Provide the [X, Y] coordinate of the cell's center where the given text is located.  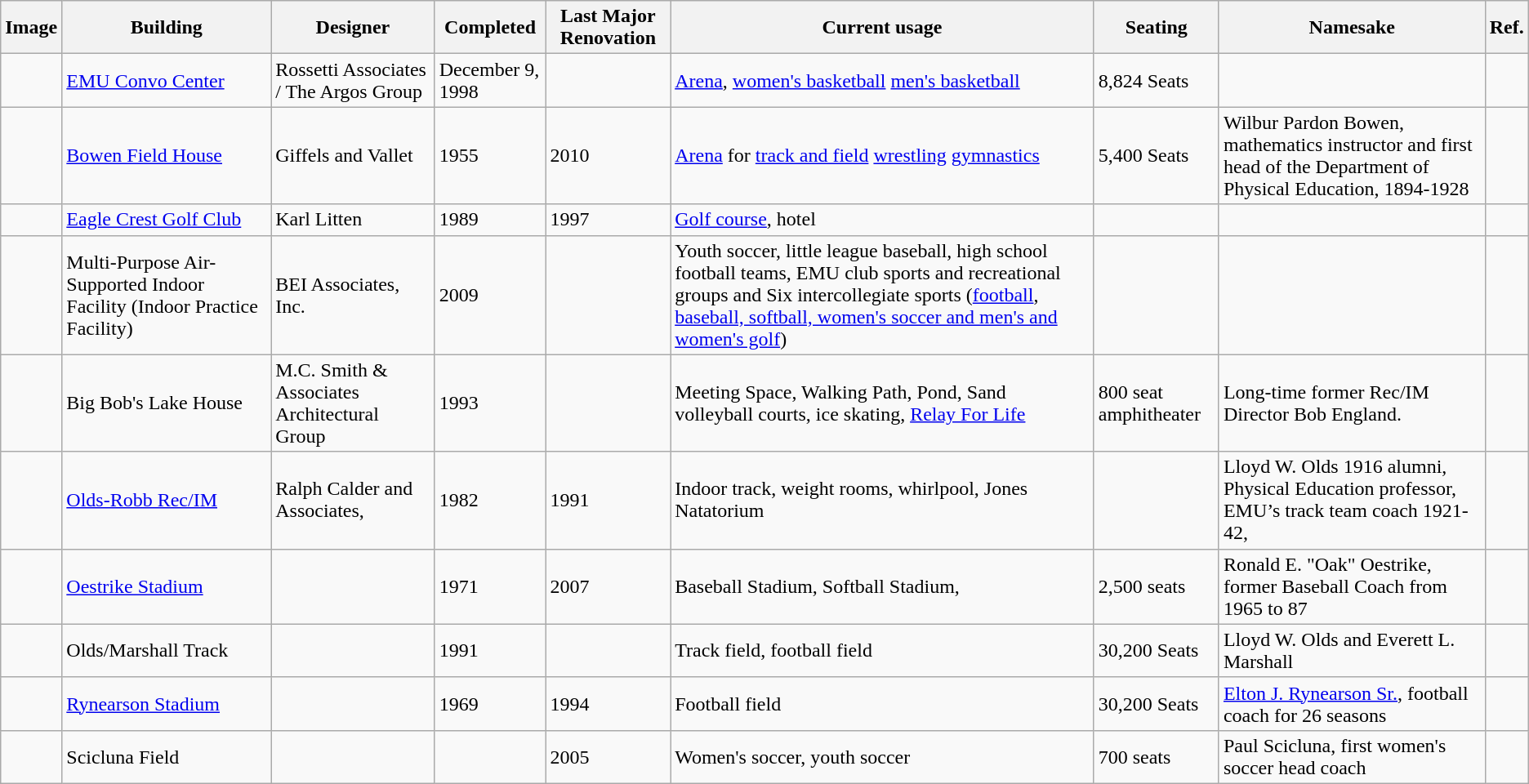
2007 [608, 586]
1955 [490, 155]
1971 [490, 586]
Current usage [882, 28]
Image [31, 28]
700 seats [1157, 756]
Women's soccer, youth soccer [882, 756]
Big Bob's Lake House [167, 403]
Completed [490, 28]
1994 [608, 704]
Designer [353, 28]
Meeting Space, Walking Path, Pond, Sand volleyball courts, ice skating, Relay For Life [882, 403]
Rynearson Stadium [167, 704]
1982 [490, 500]
Eagle Crest Golf Club [167, 220]
Olds-Robb Rec/IM [167, 500]
1989 [490, 220]
Elton J. Rynearson Sr., football coach for 26 seasons [1352, 704]
Arena, women's basketball men's basketball [882, 80]
2,500 seats [1157, 586]
Lloyd W. Olds and Everett L. Marshall [1352, 650]
Multi-Purpose Air-Supported Indoor Facility (Indoor Practice Facility) [167, 295]
Arena for track and field wrestling gymnastics [882, 155]
2009 [490, 295]
Ref. [1506, 28]
1997 [608, 220]
800 seat amphitheater [1157, 403]
Track field, football field [882, 650]
Lloyd W. Olds 1916 alumni, Physical Education professor, EMU’s track team coach 1921-42, [1352, 500]
Long-time former Rec/IM Director Bob England. [1352, 403]
2005 [608, 756]
Karl Litten [353, 220]
Baseball Stadium, Softball Stadium, [882, 586]
Seating [1157, 28]
1969 [490, 704]
Giffels and Vallet [353, 155]
Wilbur Pardon Bowen, mathematics instructor and first head of the Department of Physical Education, 1894-1928 [1352, 155]
EMU Convo Center [167, 80]
Bowen Field House [167, 155]
Indoor track, weight rooms, whirlpool, Jones Natatorium [882, 500]
Golf course, hotel [882, 220]
Scicluna Field [167, 756]
Ralph Calder and Associates, [353, 500]
8,824 Seats [1157, 80]
2010 [608, 155]
Olds/Marshall Track [167, 650]
M.C. Smith & Associates Architectural Group [353, 403]
Oestrike Stadium [167, 586]
Building [167, 28]
Namesake [1352, 28]
Rossetti Associates / The Argos Group [353, 80]
1993 [490, 403]
Football field [882, 704]
Ronald E. "Oak" Oestrike, former Baseball Coach from 1965 to 87 [1352, 586]
5,400 Seats [1157, 155]
BEI Associates, Inc. [353, 295]
December 9, 1998 [490, 80]
Paul Scicluna, first women's soccer head coach [1352, 756]
Last Major Renovation [608, 28]
